Extract the (X, Y) coordinate from the center of the cell holding the provided text.  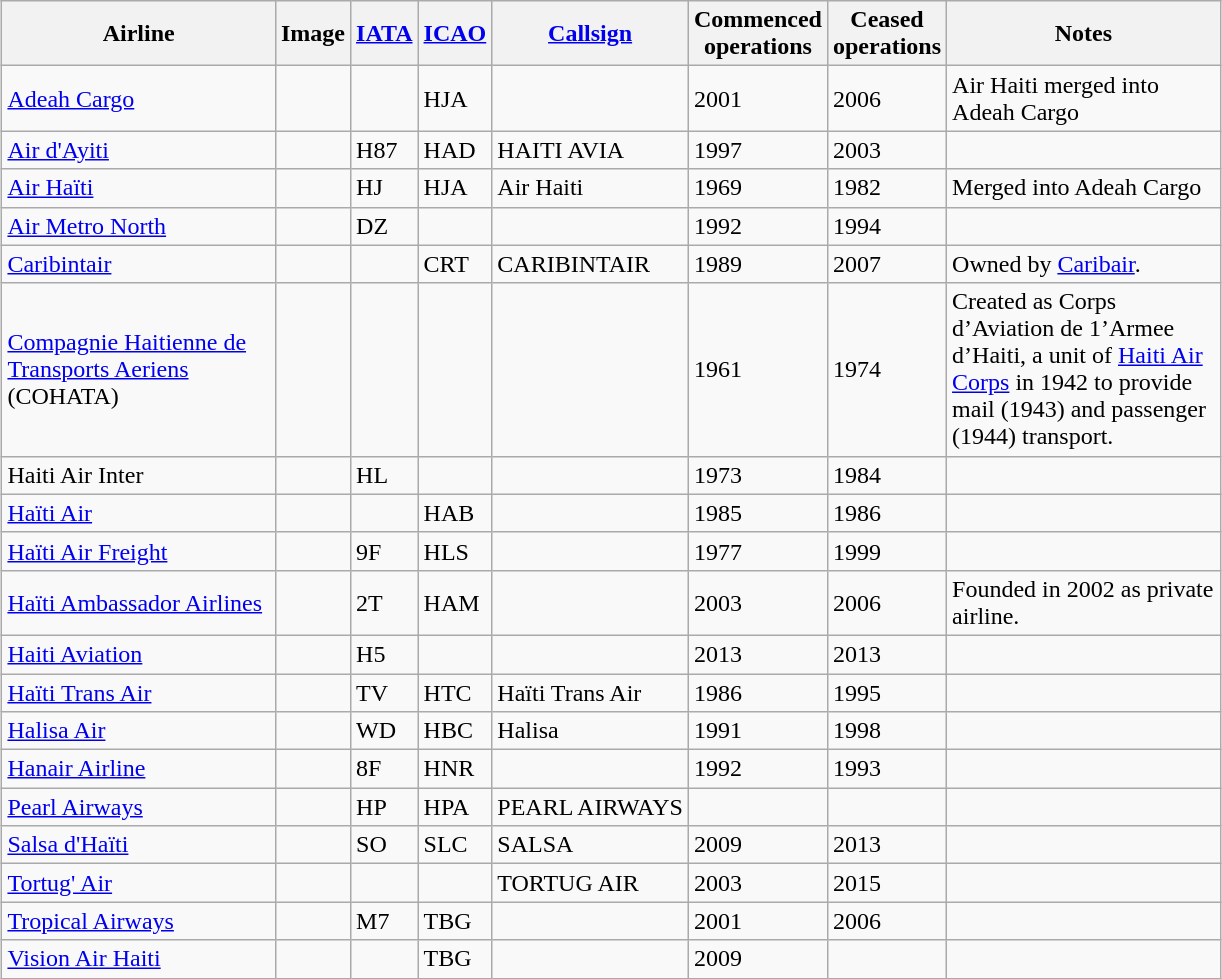
HJ (385, 188)
CRT (455, 264)
1998 (886, 731)
SO (385, 845)
SLC (455, 845)
Salsa d'Haïti (139, 845)
1985 (758, 513)
1961 (758, 370)
1993 (886, 769)
Tortug' Air (139, 883)
1995 (886, 693)
1977 (758, 551)
IATA (385, 34)
Caribintair (139, 264)
PEARL AIRWAYS (590, 807)
2T (385, 602)
Tropical Airways (139, 921)
Merged into Adeah Cargo (1084, 188)
H87 (385, 150)
Airline (139, 34)
Air Haiti merged into Adeah Cargo (1084, 98)
Haiti Air Inter (139, 475)
Hanair Airline (139, 769)
1997 (758, 150)
Compagnie Haitienne de Transports Aeriens (COHATA) (139, 370)
2015 (886, 883)
Haïti Ambassador Airlines (139, 602)
Created as Corps d’Aviation de 1’Armee d’Haiti, a unit of Haiti Air Corps in 1942 to provide mail (1943) and passenger (1944) transport. (1084, 370)
1989 (758, 264)
HL (385, 475)
1982 (886, 188)
Image (312, 34)
HTC (455, 693)
HLS (455, 551)
M7 (385, 921)
HAD (455, 150)
Adeah Cargo (139, 98)
Vision Air Haiti (139, 959)
9F (385, 551)
HBC (455, 731)
1994 (886, 226)
Commencedoperations (758, 34)
Haïti Air (139, 513)
HAITI AVIA (590, 150)
Callsign (590, 34)
HNR (455, 769)
2007 (886, 264)
1999 (886, 551)
Haïti Air Freight (139, 551)
Notes (1084, 34)
CARIBINTAIR (590, 264)
TV (385, 693)
Air Metro North (139, 226)
Air Haïti (139, 188)
Air Haiti (590, 188)
1991 (758, 731)
1974 (886, 370)
1973 (758, 475)
1969 (758, 188)
Halisa Air (139, 731)
Ceasedoperations (886, 34)
Haiti Aviation (139, 654)
SALSA (590, 845)
DZ (385, 226)
HP (385, 807)
1984 (886, 475)
Halisa (590, 731)
H5 (385, 654)
Founded in 2002 as private airline. (1084, 602)
TORTUG AIR (590, 883)
HAB (455, 513)
ICAO (455, 34)
Owned by Caribair. (1084, 264)
Air d'Ayiti (139, 150)
8F (385, 769)
HPA (455, 807)
Pearl Airways (139, 807)
HAM (455, 602)
WD (385, 731)
